Return [X, Y] of the center of cell containing provided text 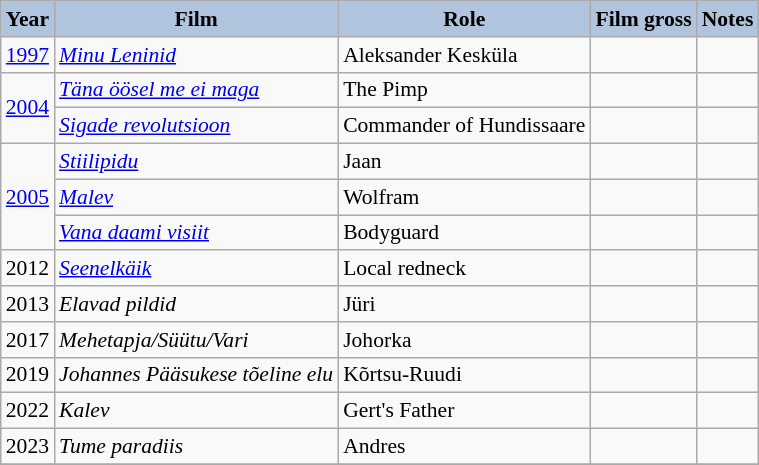
Mehetapja/Süütu/Vari [196, 340]
Film [196, 19]
Jüri [464, 304]
Tume paradiis [196, 447]
Role [464, 19]
Gert's Father [464, 411]
Film gross [643, 19]
Aleksander Kesküla [464, 55]
Kõrtsu-Ruudi [464, 375]
Minu Leninid [196, 55]
Johannes Pääsukese tõeline elu [196, 375]
Jaan [464, 162]
Andres [464, 447]
The Pimp [464, 90]
1997 [28, 55]
2004 [28, 108]
2022 [28, 411]
Local redneck [464, 269]
2013 [28, 304]
Kalev [196, 411]
Bodyguard [464, 233]
2019 [28, 375]
Täna öösel me ei maga [196, 90]
Stiilipidu [196, 162]
2005 [28, 198]
Elavad pildid [196, 304]
Seenelkäik [196, 269]
2023 [28, 447]
Notes [728, 19]
Wolfram [464, 197]
2017 [28, 340]
2012 [28, 269]
Year [28, 19]
Commander of Hundissaare [464, 126]
Sigade revolutsioon [196, 126]
Vana daami visiit [196, 233]
Johorka [464, 340]
Malev [196, 197]
